Locate the cell with the specified text and output its [X, Y] center coordinate. 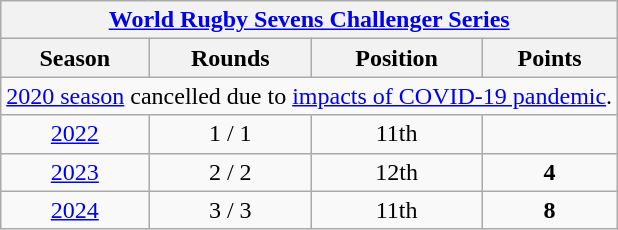
Rounds [230, 58]
World Rugby Sevens Challenger Series [310, 20]
8 [550, 210]
Season [75, 58]
Points [550, 58]
2020 season cancelled due to impacts of COVID-19 pandemic. [310, 96]
12th [397, 172]
2024 [75, 210]
4 [550, 172]
2022 [75, 134]
2023 [75, 172]
Position [397, 58]
3 / 3 [230, 210]
1 / 1 [230, 134]
2 / 2 [230, 172]
